Extract the [X, Y] coordinate from the center of the cell holding the provided text.  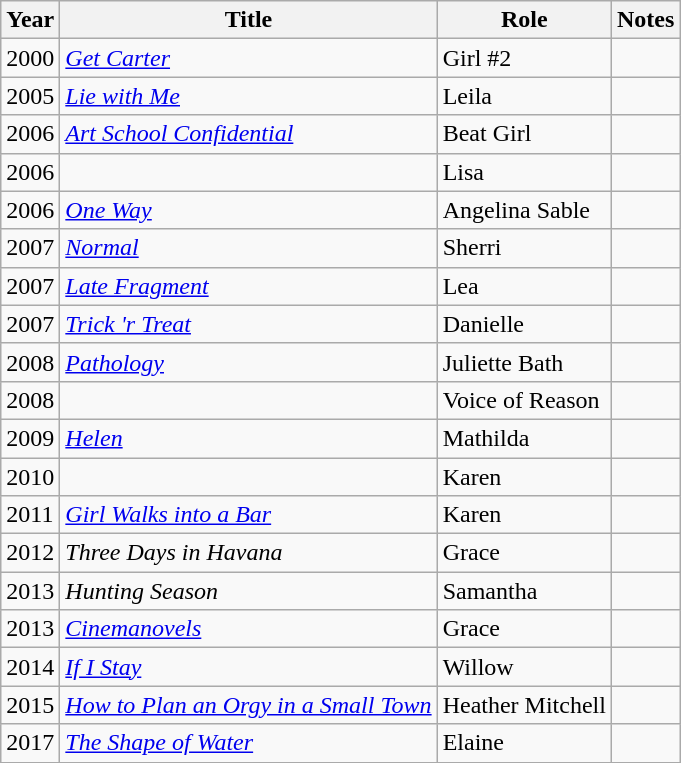
2014 [30, 667]
Angelina Sable [524, 210]
Trick 'r Treat [248, 324]
2009 [30, 438]
Helen [248, 438]
2017 [30, 743]
Lea [524, 286]
Danielle [524, 324]
2012 [30, 553]
Leila [524, 96]
One Way [248, 210]
Juliette Bath [524, 362]
Hunting Season [248, 591]
Pathology [248, 362]
The Shape of Water [248, 743]
Late Fragment [248, 286]
Get Carter [248, 58]
Notes [645, 20]
2010 [30, 477]
Mathilda [524, 438]
If I Stay [248, 667]
Year [30, 20]
Three Days in Havana [248, 553]
Girl Walks into a Bar [248, 515]
Willow [524, 667]
Lisa [524, 172]
Cinemanovels [248, 629]
Sherri [524, 248]
Heather Mitchell [524, 705]
Beat Girl [524, 134]
Girl #2 [524, 58]
2000 [30, 58]
Elaine [524, 743]
2005 [30, 96]
How to Plan an Orgy in a Small Town [248, 705]
Lie with Me [248, 96]
Normal [248, 248]
Role [524, 20]
2011 [30, 515]
Art School Confidential [248, 134]
Voice of Reason [524, 400]
Samantha [524, 591]
2015 [30, 705]
Title [248, 20]
